Return (x, y) of the center of cell containing provided text 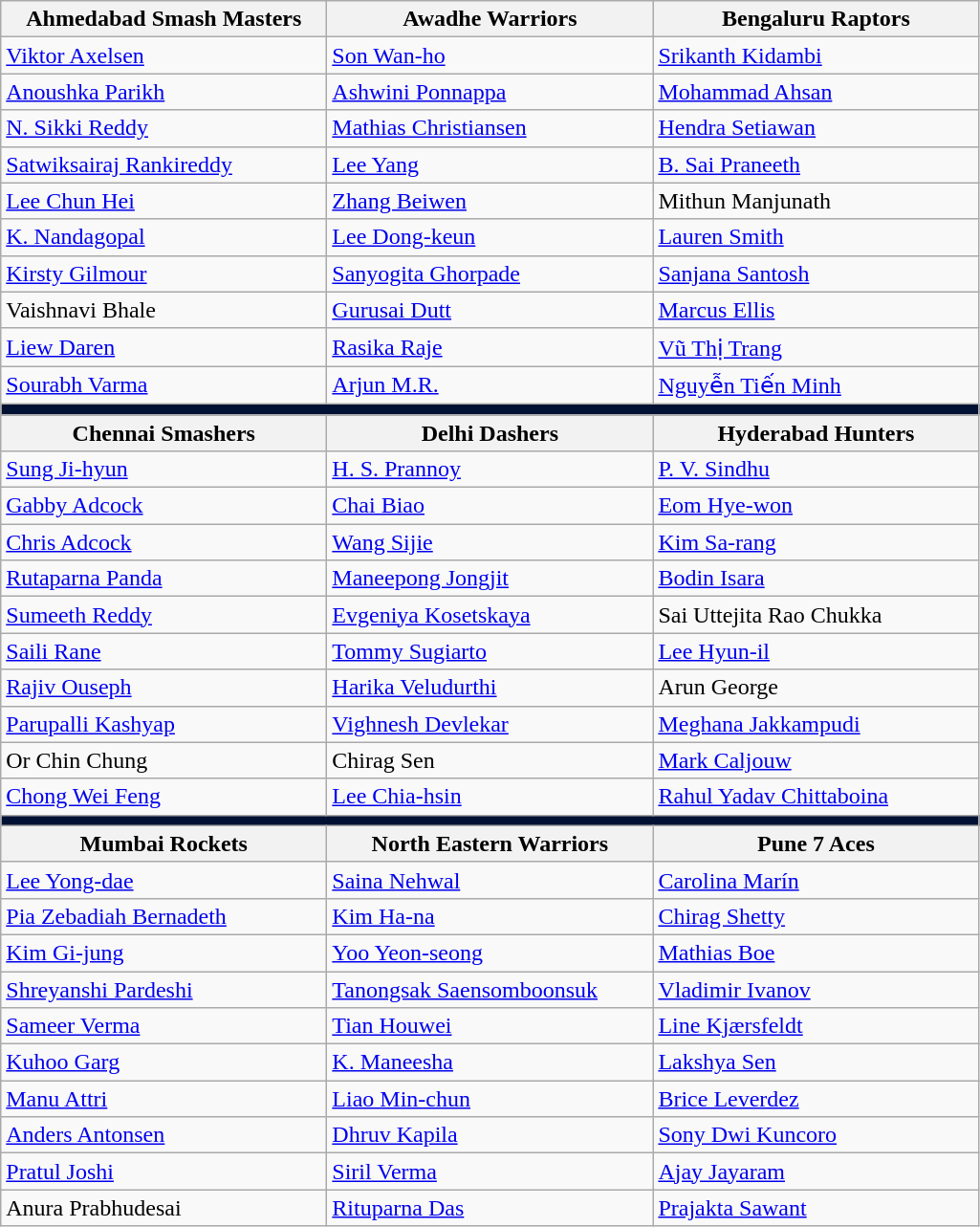
Liao Min-chun (490, 1099)
Kim Sa-rang (817, 542)
Hyderabad Hunters (817, 433)
Rutaparna Panda (164, 579)
Awadhe Warriors (490, 19)
North Eastern Warriors (490, 844)
Brice Leverdez (817, 1099)
Anura Prabhudesai (164, 1208)
Mathias Boe (817, 953)
Maneepong Jongjit (490, 579)
Mumbai Rockets (164, 844)
Lee Yong-dae (164, 880)
Mathias Christiansen (490, 128)
Yoo Yeon-seong (490, 953)
Chirag Shetty (817, 916)
Carolina Marín (817, 880)
Harika Veludurthi (490, 688)
Kuhoo Garg (164, 1063)
Arun George (817, 688)
Chris Adcock (164, 542)
Liew Daren (164, 347)
Mohammad Ahsan (817, 92)
Chennai Smashers (164, 433)
Eom Hye-won (817, 506)
B. Sai Praneeth (817, 164)
Tian Houwei (490, 1026)
Or Chin Chung (164, 760)
Hendra Setiawan (817, 128)
Nguyễn Tiến Minh (817, 385)
Tommy Sugiarto (490, 651)
Pune 7 Aces (817, 844)
Gabby Adcock (164, 506)
Mark Caljouw (817, 760)
H. S. Prannoy (490, 470)
K. Nandagopal (164, 237)
Pia Zebadiah Bernadeth (164, 916)
Rahul Yadav Chittaboina (817, 797)
Viktor Axelsen (164, 55)
Chong Wei Feng (164, 797)
Prajakta Sawant (817, 1208)
Pratul Joshi (164, 1172)
Ajay Jayaram (817, 1172)
Sanyogita Ghorpade (490, 274)
Kim Gi-jung (164, 953)
Saili Rane (164, 651)
Kirsty Gilmour (164, 274)
Siril Verma (490, 1172)
Sung Ji-hyun (164, 470)
Marcus Ellis (817, 310)
Sai Uttejita Rao Chukka (817, 615)
Meghana Jakkampudi (817, 724)
Rituparna Das (490, 1208)
Chai Biao (490, 506)
Sameer Verma (164, 1026)
Sony Dwi Kuncoro (817, 1135)
N. Sikki Reddy (164, 128)
Line Kjærsfeldt (817, 1026)
Ahmedabad Smash Masters (164, 19)
Anders Antonsen (164, 1135)
Manu Attri (164, 1099)
Bengaluru Raptors (817, 19)
Evgeniya Kosetskaya (490, 615)
Chirag Sen (490, 760)
Lee Hyun-il (817, 651)
Rasika Raje (490, 347)
P. V. Sindhu (817, 470)
Mithun Manjunath (817, 201)
Parupalli Kashyap (164, 724)
Son Wan-ho (490, 55)
Tanongsak Saensomboonsuk (490, 990)
Anoushka Parikh (164, 92)
K. Maneesha (490, 1063)
Sumeeth Reddy (164, 615)
Vaishnavi Bhale (164, 310)
Shreyanshi Pardeshi (164, 990)
Srikanth Kidambi (817, 55)
Rajiv Ouseph (164, 688)
Vũ Thị Trang (817, 347)
Dhruv Kapila (490, 1135)
Sanjana Santosh (817, 274)
Wang Sijie (490, 542)
Vladimir Ivanov (817, 990)
Lee Dong-keun (490, 237)
Saina Nehwal (490, 880)
Lauren Smith (817, 237)
Delhi Dashers (490, 433)
Satwiksairaj Rankireddy (164, 164)
Vighnesh Devlekar (490, 724)
Lakshya Sen (817, 1063)
Lee Chia-hsin (490, 797)
Lee Chun Hei (164, 201)
Arjun M.R. (490, 385)
Lee Yang (490, 164)
Sourabh Varma (164, 385)
Ashwini Ponnappa (490, 92)
Bodin Isara (817, 579)
Kim Ha-na (490, 916)
Zhang Beiwen (490, 201)
Gurusai Dutt (490, 310)
